Find where the given text appears and provide that cell's center as [X, Y] coordinate. 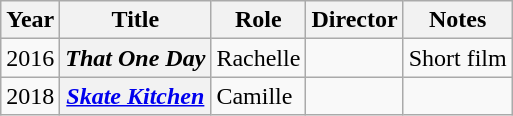
2016 [30, 58]
That One Day [136, 58]
Rachelle [258, 58]
Year [30, 20]
Title [136, 20]
Short film [458, 58]
2018 [30, 96]
Camille [258, 96]
Notes [458, 20]
Director [354, 20]
Skate Kitchen [136, 96]
Role [258, 20]
